Detect which cell encompasses the target text, then output its [X, Y] center coordinate. 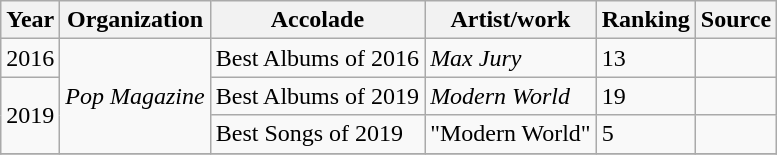
Accolade [317, 20]
Best Albums of 2016 [317, 58]
Organization [135, 20]
Max Jury [511, 58]
2016 [30, 58]
5 [646, 134]
13 [646, 58]
19 [646, 96]
"Modern World" [511, 134]
Modern World [511, 96]
Artist/work [511, 20]
Ranking [646, 20]
Best Songs of 2019 [317, 134]
Best Albums of 2019 [317, 96]
2019 [30, 115]
Pop Magazine [135, 96]
Year [30, 20]
Source [736, 20]
